Provide the (X, Y) coordinate of the cell's center where the given text is located.  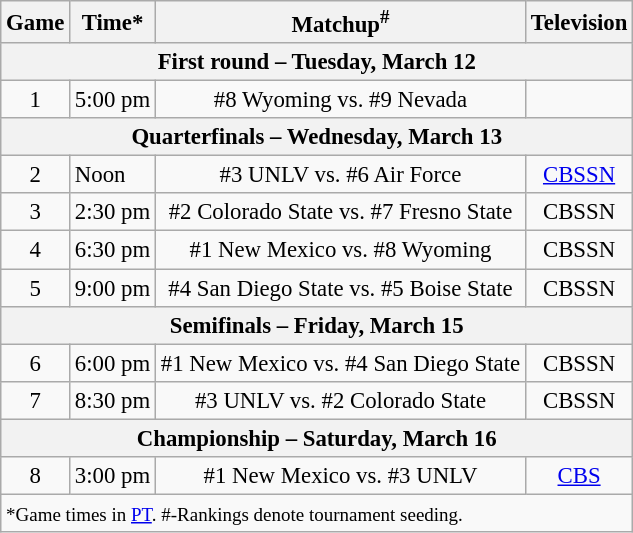
#8 Wyoming vs. #9 Nevada (340, 100)
#1 New Mexico vs. #4 San Diego State (340, 363)
6:30 pm (113, 250)
8 (36, 476)
First round – Tuesday, March 12 (317, 62)
1 (36, 100)
#3 UNLV vs. #6 Air Force (340, 175)
*Game times in PT. #-Rankings denote tournament seeding. (317, 513)
3 (36, 213)
6:00 pm (113, 363)
3:00 pm (113, 476)
#1 New Mexico vs. #8 Wyoming (340, 250)
9:00 pm (113, 288)
2 (36, 175)
Game (36, 22)
Quarterfinals – Wednesday, March 13 (317, 137)
Championship – Saturday, March 16 (317, 438)
4 (36, 250)
#1 New Mexico vs. #3 UNLV (340, 476)
Noon (113, 175)
Time* (113, 22)
Semifinals – Friday, March 15 (317, 325)
5 (36, 288)
Television (578, 22)
#2 Colorado State vs. #7 Fresno State (340, 213)
CBS (578, 476)
Matchup# (340, 22)
8:30 pm (113, 400)
#4 San Diego State vs. #5 Boise State (340, 288)
6 (36, 363)
5:00 pm (113, 100)
7 (36, 400)
2:30 pm (113, 213)
#3 UNLV vs. #2 Colorado State (340, 400)
